Return the (X, Y) coordinate for the center point of the cell that contains the specified text.  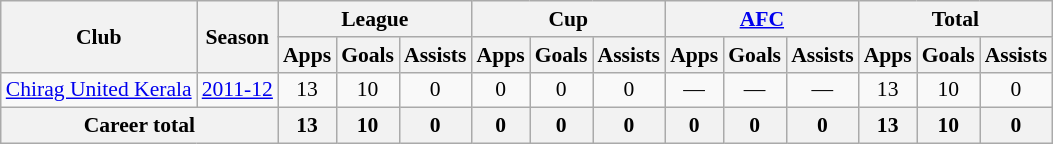
2011-12 (238, 90)
Chirag United Kerala (99, 90)
Career total (140, 126)
Cup (569, 19)
Club (99, 36)
League (375, 19)
AFC (762, 19)
Total (956, 19)
Season (238, 36)
